Determine the [X, Y] coordinate at the center of the cell enclosing the given text.  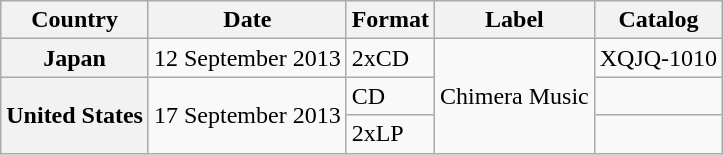
Label [515, 20]
Japan [75, 58]
Chimera Music [515, 96]
2xLP [390, 134]
Format [390, 20]
17 September 2013 [247, 115]
12 September 2013 [247, 58]
United States [75, 115]
Catalog [658, 20]
CD [390, 96]
2xCD [390, 58]
XQJQ-1010 [658, 58]
Country [75, 20]
Date [247, 20]
